Capture the cell that displays the provided text and extract its (X, Y) central coordinate. 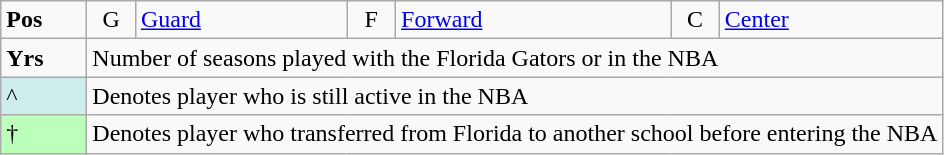
^ (44, 96)
† (44, 134)
Denotes player who transferred from Florida to another school before entering the NBA (515, 134)
Guard (241, 20)
Denotes player who is still active in the NBA (515, 96)
F (372, 20)
Forward (534, 20)
Number of seasons played with the Florida Gators or in the NBA (515, 58)
C (696, 20)
Pos (44, 20)
Center (831, 20)
Yrs (44, 58)
G (112, 20)
